Extract the (X, Y) coordinate from the center of the cell holding the provided text.  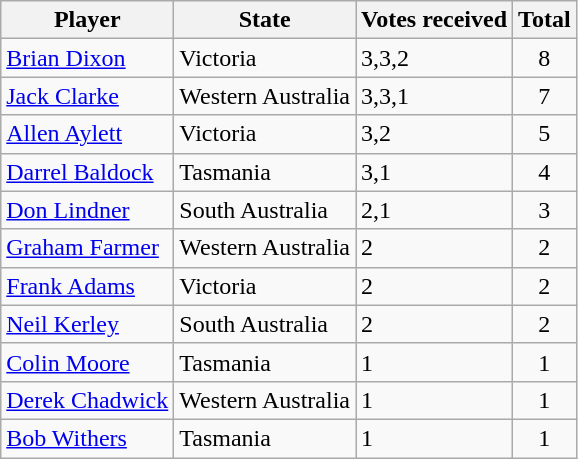
Frank Adams (88, 286)
7 (545, 96)
Colin Moore (88, 362)
5 (545, 134)
Neil Kerley (88, 324)
Player (88, 20)
Derek Chadwick (88, 400)
Graham Farmer (88, 248)
4 (545, 172)
3,2 (434, 134)
Total (545, 20)
Brian Dixon (88, 58)
Bob Withers (88, 438)
8 (545, 58)
Votes received (434, 20)
3 (545, 210)
3,3,2 (434, 58)
3,3,1 (434, 96)
Darrel Baldock (88, 172)
Don Lindner (88, 210)
State (265, 20)
Jack Clarke (88, 96)
2,1 (434, 210)
3,1 (434, 172)
Allen Aylett (88, 134)
